Capture the cell that displays the provided text and extract its [x, y] central coordinate. 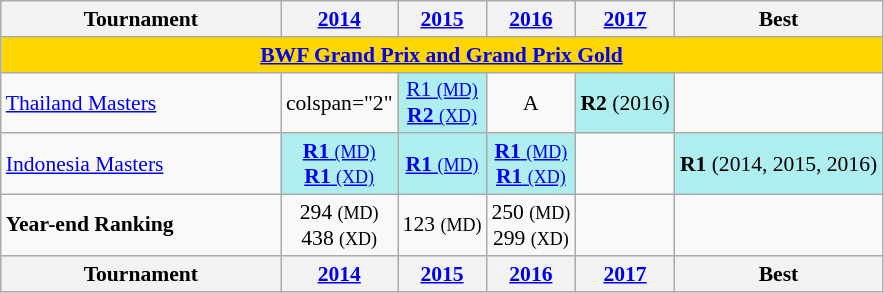
123 (MD) [442, 226]
R2 (2016) [624, 102]
A [530, 102]
BWF Grand Prix and Grand Prix Gold [442, 55]
R1 (MD) [442, 164]
Thailand Masters [141, 102]
250 (MD) 299 (XD) [530, 226]
Year-end Ranking [141, 226]
294 (MD) 438 (XD) [340, 226]
Indonesia Masters [141, 164]
colspan="2" [340, 102]
R1 (MD) R2 (XD) [442, 102]
R1 (2014, 2015, 2016) [778, 164]
